Detect which cell encompasses the target text, then output its [x, y] center coordinate. 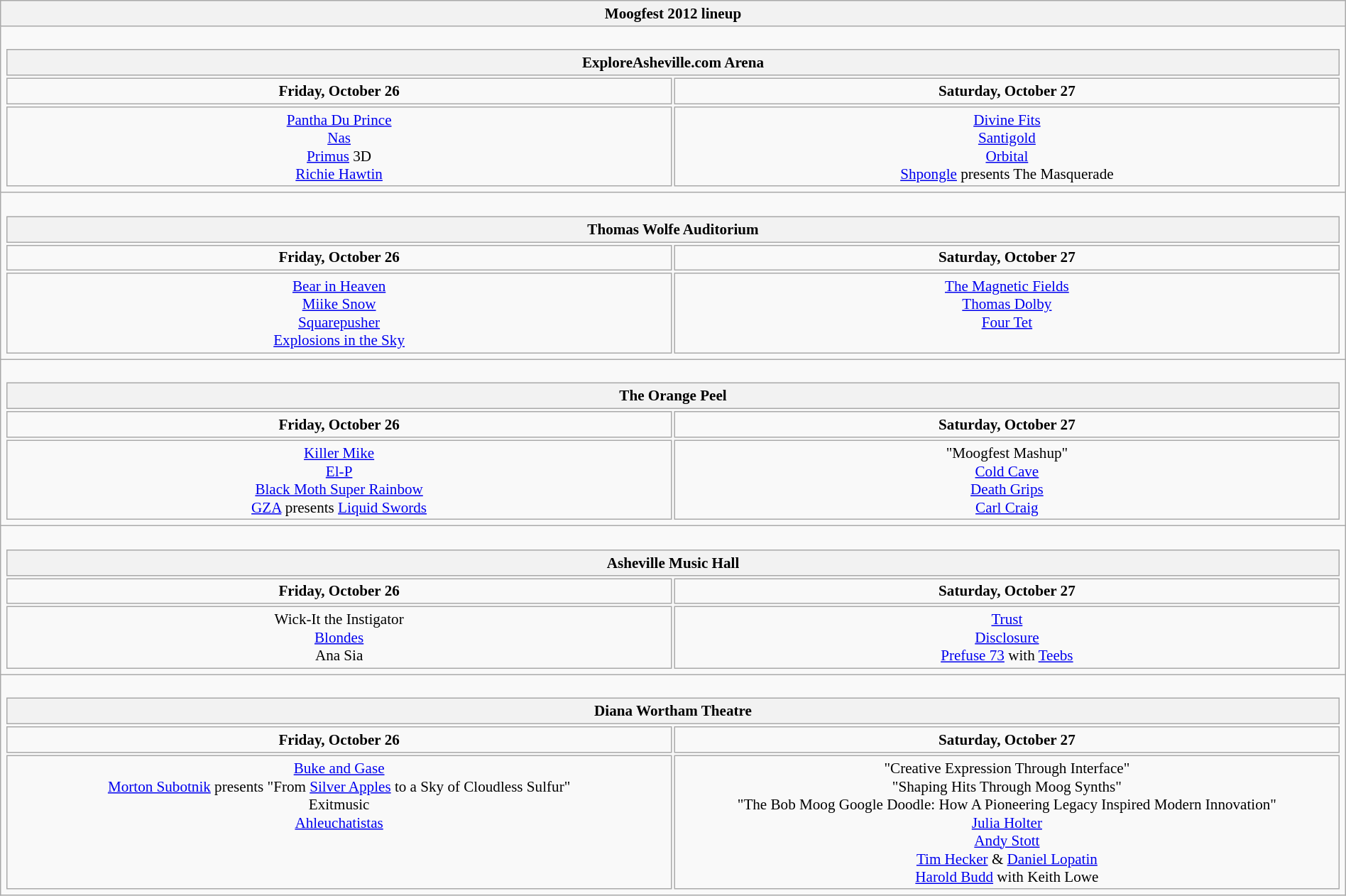
The Magnetic FieldsThomas DolbyFour Tet [1007, 312]
Moogfest 2012 lineup [673, 13]
Buke and GaseMorton Subotnik presents "From Silver Apples to a Sky of Cloudless Sulfur"ExitmusicAhleuchatistas [339, 822]
Pantha Du PrinceNasPrimus 3DRichie Hawtin [339, 146]
Bear in HeavenMiike SnowSquarepusherExplosions in the Sky [339, 312]
Wick-It the InstigatorBlondesAna Sia [339, 638]
Asheville Music Hall Friday, October 26 Saturday, October 27 Wick-It the InstigatorBlondesAna Sia TrustDisclosurePrefuse 73 with Teebs [673, 601]
TrustDisclosurePrefuse 73 with Teebs [1007, 638]
Divine FitsSantigoldOrbitalShpongle presents The Masquerade [1007, 146]
Diana Wortham Theatre [673, 711]
Killer MikeEl-PBlack Moth Super RainbowGZA presents Liquid Swords [339, 480]
The Orange Peel [673, 396]
"Moogfest Mashup"Cold CaveDeath GripsCarl Craig [1007, 480]
ExploreAsheville.com Arena [673, 62]
Asheville Music Hall [673, 562]
Thomas Wolfe Auditorium [673, 229]
